Identify which cell holds the provided text, then report its [x, y] central coordinate. 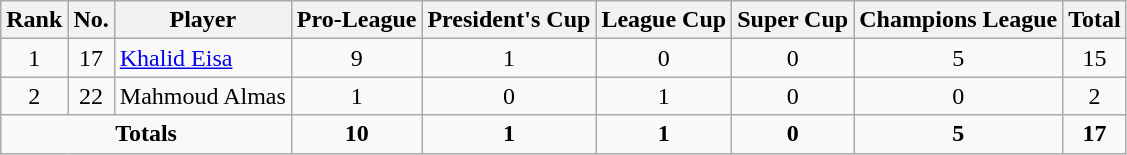
No. [91, 20]
Mahmoud Almas [202, 96]
9 [356, 58]
League Cup [664, 20]
Champions League [958, 20]
15 [1095, 58]
10 [356, 134]
22 [91, 96]
Totals [146, 134]
Super Cup [793, 20]
Total [1095, 20]
Player [202, 20]
Khalid Eisa [202, 58]
President's Cup [509, 20]
Pro-League [356, 20]
Rank [34, 20]
